For the text-containing cell, return its midpoint in (X, Y) coordinate format. 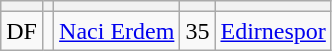
35 (198, 31)
Naci Erdem (117, 31)
Edirnespor (273, 31)
DF (22, 31)
